Locate the cell with the specified text and output its [X, Y] center coordinate. 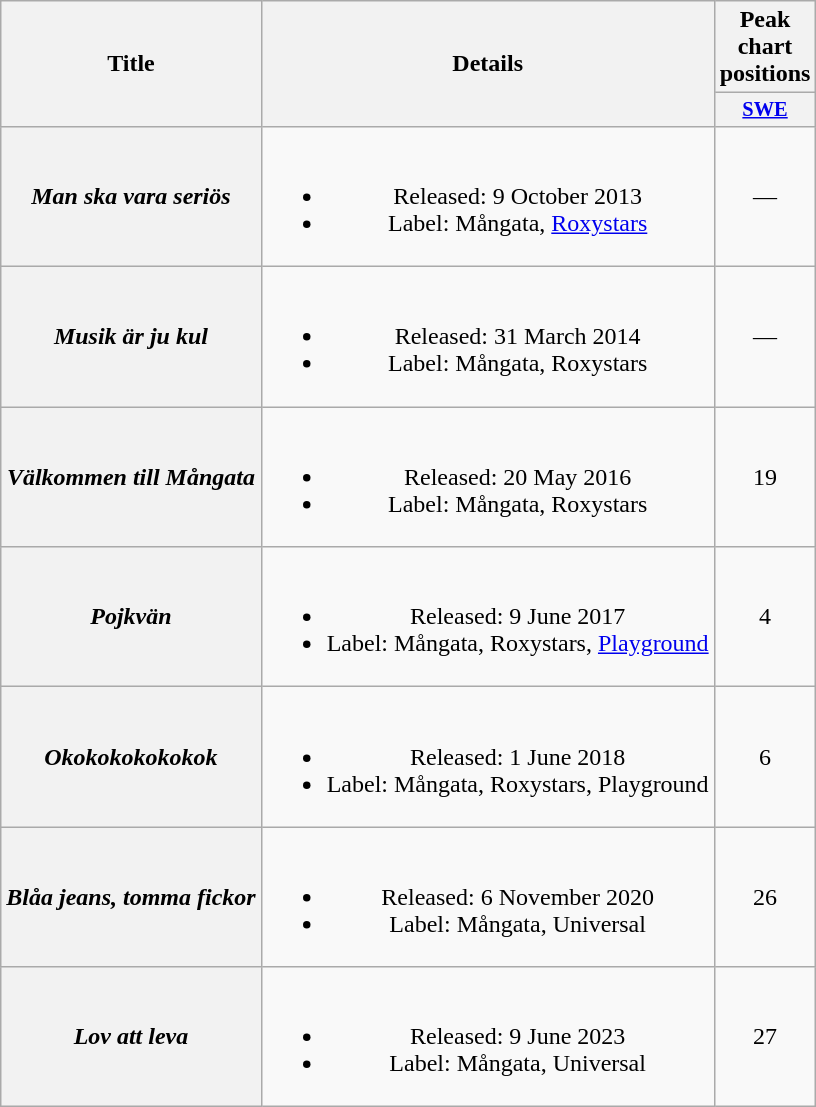
Released: 9 June 2023Label: Mångata, Universal [488, 1037]
27 [765, 1037]
Peak chart positions [765, 47]
SWE [765, 110]
Released: 31 March 2014Label: Mångata, Roxystars [488, 337]
Okokokokokokok [131, 757]
26 [765, 897]
19 [765, 477]
Blåa jeans, tomma fickor [131, 897]
Released: 1 June 2018Label: Mångata, Roxystars, Playground [488, 757]
Musik är ju kul [131, 337]
Lov att leva [131, 1037]
4 [765, 617]
Released: 9 October 2013Label: Mångata, Roxystars [488, 196]
6 [765, 757]
Välkommen till Mångata [131, 477]
Released: 9 June 2017Label: Mångata, Roxystars, Playground [488, 617]
Details [488, 64]
Released: 20 May 2016Label: Mångata, Roxystars [488, 477]
Man ska vara seriös [131, 196]
Pojkvän [131, 617]
Released: 6 November 2020Label: Mångata, Universal [488, 897]
Title [131, 64]
